Provide the [x, y] coordinate of the cell's center where the given text is located.  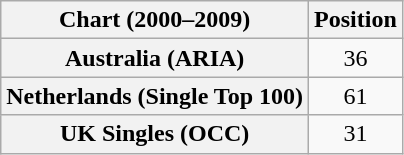
36 [356, 58]
Australia (ARIA) [155, 58]
Netherlands (Single Top 100) [155, 96]
61 [356, 96]
31 [356, 134]
Position [356, 20]
Chart (2000–2009) [155, 20]
UK Singles (OCC) [155, 134]
